Return [X, Y] of the center of cell containing provided text 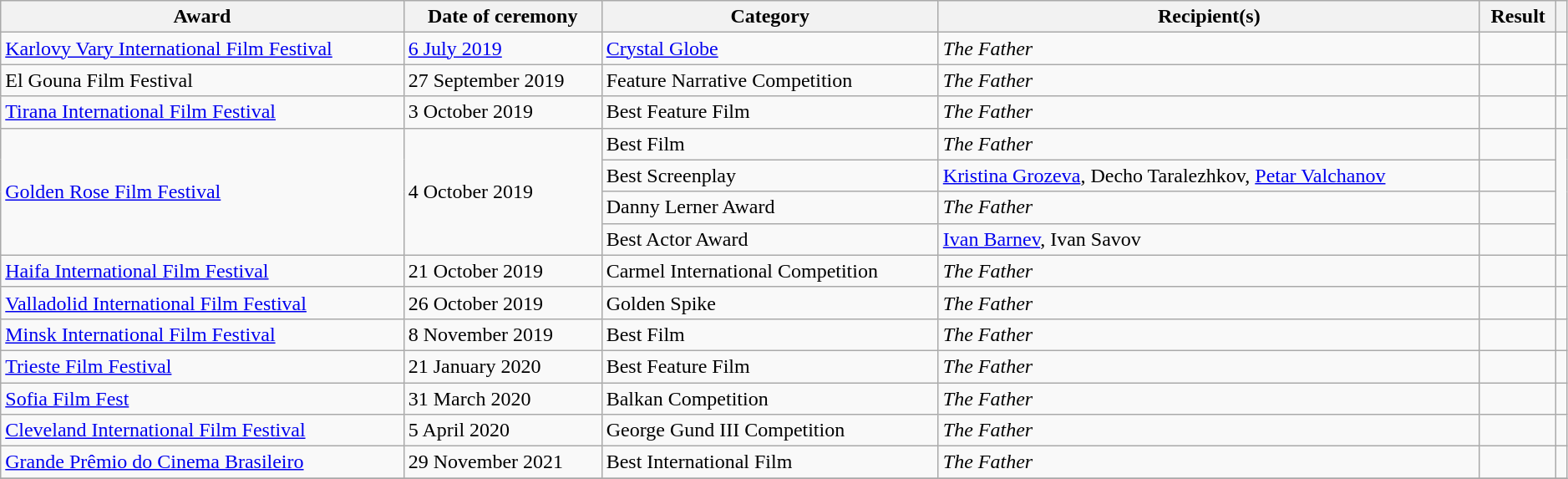
31 March 2020 [503, 399]
29 November 2021 [503, 462]
3 October 2019 [503, 112]
Feature Narrative Competition [770, 80]
6 July 2019 [503, 48]
8 November 2019 [503, 334]
Tirana International Film Festival [202, 112]
El Gouna Film Festival [202, 80]
26 October 2019 [503, 303]
Karlovy Vary International Film Festival [202, 48]
Danny Lerner Award [770, 207]
Recipient(s) [1209, 17]
Ivan Barnev, Ivan Savov [1209, 239]
Golden Spike [770, 303]
Cleveland International Film Festival [202, 431]
Best Actor Award [770, 239]
Balkan Competition [770, 399]
Grande Prêmio do Cinema Brasileiro [202, 462]
Award [202, 17]
Sofia Film Fest [202, 399]
Best International Film [770, 462]
Best Screenplay [770, 176]
Trieste Film Festival [202, 366]
Haifa International Film Festival [202, 271]
Category [770, 17]
Carmel International Competition [770, 271]
21 January 2020 [503, 366]
Valladolid International Film Festival [202, 303]
Golden Rose Film Festival [202, 191]
Crystal Globe [770, 48]
Minsk International Film Festival [202, 334]
Result [1518, 17]
Kristina Grozeva, Decho Taralezhkov, Petar Valchanov [1209, 176]
27 September 2019 [503, 80]
4 October 2019 [503, 191]
5 April 2020 [503, 431]
21 October 2019 [503, 271]
George Gund III Competition [770, 431]
Date of ceremony [503, 17]
